Return the (X, Y) coordinate for the center point of the cell that contains the specified text.  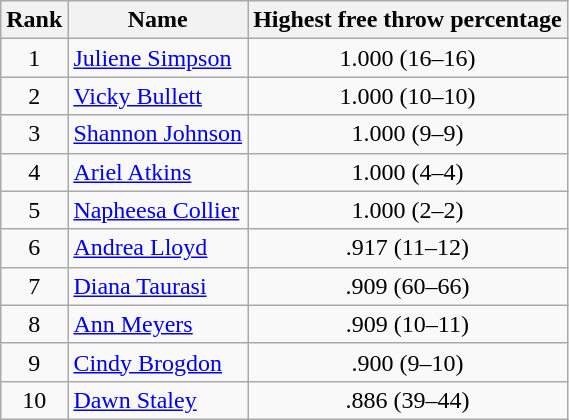
Cindy Brogdon (158, 362)
Ann Meyers (158, 324)
Juliene Simpson (158, 58)
Vicky Bullett (158, 96)
Napheesa Collier (158, 210)
.886 (39–44) (408, 400)
1.000 (10–10) (408, 96)
Ariel Atkins (158, 172)
4 (34, 172)
Shannon Johnson (158, 134)
1 (34, 58)
3 (34, 134)
1.000 (2–2) (408, 210)
10 (34, 400)
1.000 (9–9) (408, 134)
Highest free throw percentage (408, 20)
1.000 (4–4) (408, 172)
2 (34, 96)
6 (34, 248)
9 (34, 362)
Dawn Staley (158, 400)
5 (34, 210)
.917 (11–12) (408, 248)
.909 (10–11) (408, 324)
Diana Taurasi (158, 286)
7 (34, 286)
.909 (60–66) (408, 286)
1.000 (16–16) (408, 58)
Name (158, 20)
Andrea Lloyd (158, 248)
8 (34, 324)
Rank (34, 20)
.900 (9–10) (408, 362)
